Provide the [x, y] coordinate of the cell's center where the given text is located.  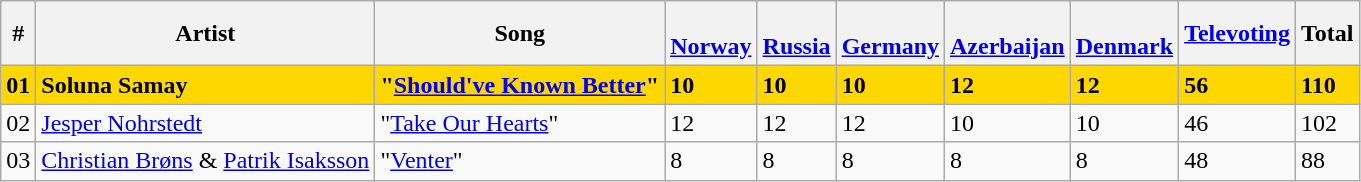
48 [1238, 161]
Azerbaijan [1008, 34]
Christian Brøns & Patrik Isaksson [206, 161]
Russia [796, 34]
88 [1327, 161]
Total [1327, 34]
110 [1327, 85]
Norway [711, 34]
# [18, 34]
03 [18, 161]
Artist [206, 34]
Soluna Samay [206, 85]
Germany [890, 34]
Song [520, 34]
"Venter" [520, 161]
46 [1238, 123]
56 [1238, 85]
Televoting [1238, 34]
02 [18, 123]
Denmark [1124, 34]
"Take Our Hearts" [520, 123]
102 [1327, 123]
01 [18, 85]
Jesper Nohrstedt [206, 123]
"Should've Known Better" [520, 85]
